Return the (X, Y) coordinate for the center point of the cell that contains the specified text.  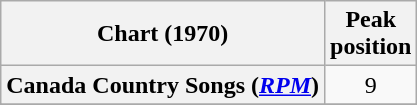
Peak position (371, 34)
Canada Country Songs (RPM) (163, 85)
9 (371, 85)
Chart (1970) (163, 34)
